Detect which cell encompasses the target text, then output its [X, Y] center coordinate. 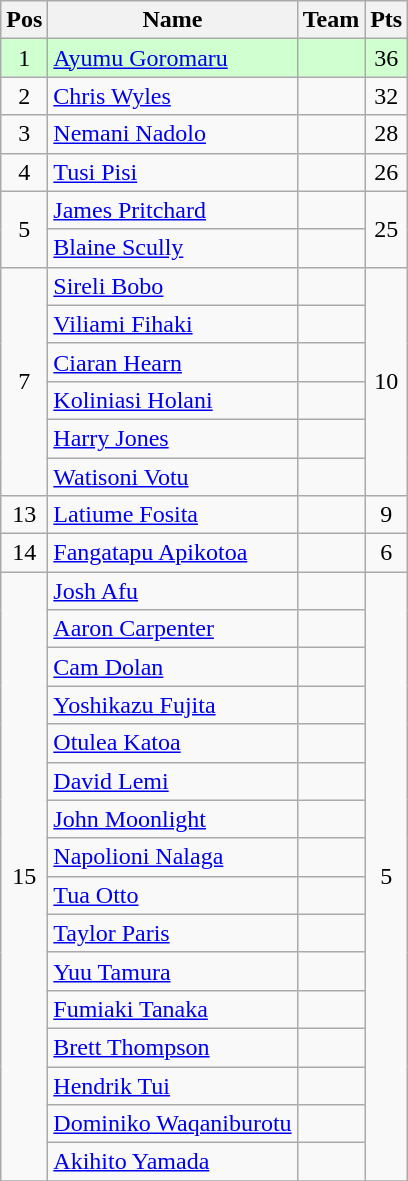
Nemani Nadolo [172, 134]
Fumiaki Tanaka [172, 1009]
Tua Otto [172, 895]
Aaron Carpenter [172, 629]
15 [24, 876]
Pts [386, 20]
Akihito Yamada [172, 1162]
14 [24, 553]
Hendrik Tui [172, 1085]
7 [24, 381]
Latiume Fosita [172, 515]
28 [386, 134]
Koliniasi Holani [172, 400]
Pos [24, 20]
Team [331, 20]
26 [386, 172]
David Lemi [172, 781]
Viliami Fihaki [172, 324]
3 [24, 134]
Ciaran Hearn [172, 362]
Cam Dolan [172, 667]
Watisoni Votu [172, 477]
Yuu Tamura [172, 971]
Fangatapu Apikotoa [172, 553]
Tusi Pisi [172, 172]
Ayumu Goromaru [172, 58]
2 [24, 96]
9 [386, 515]
Chris Wyles [172, 96]
Sireli Bobo [172, 286]
32 [386, 96]
Blaine Scully [172, 248]
4 [24, 172]
Josh Afu [172, 591]
1 [24, 58]
John Moonlight [172, 819]
Harry Jones [172, 438]
Yoshikazu Fujita [172, 705]
Brett Thompson [172, 1047]
13 [24, 515]
10 [386, 381]
Name [172, 20]
36 [386, 58]
25 [386, 229]
James Pritchard [172, 210]
6 [386, 553]
Taylor Paris [172, 933]
Napolioni Nalaga [172, 857]
Otulea Katoa [172, 743]
Dominiko Waqaniburotu [172, 1124]
